Provide the (x, y) coordinate of the cell's center where the given text is located.  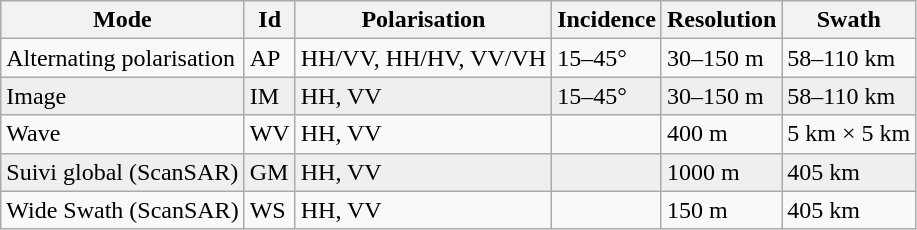
IM (270, 96)
WV (270, 134)
Resolution (721, 20)
1000 m (721, 172)
5 km × 5 km (849, 134)
GM (270, 172)
HH/VV, HH/HV, VV/VH (423, 58)
Wave (122, 134)
Wide Swath (ScanSAR) (122, 210)
Alternating polarisation (122, 58)
WS (270, 210)
Suivi global (ScanSAR) (122, 172)
AP (270, 58)
Swath (849, 20)
Mode (122, 20)
Id (270, 20)
Polarisation (423, 20)
400 m (721, 134)
150 m (721, 210)
Image (122, 96)
Incidence (607, 20)
